Identify which cell holds the provided text, then report its [x, y] central coordinate. 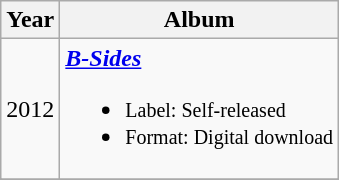
Album [200, 20]
B-SidesLabel: Self-releasedFormat: Digital download [200, 109]
2012 [30, 109]
Year [30, 20]
